Extract the (X, Y) coordinate from the center of the cell holding the provided text.  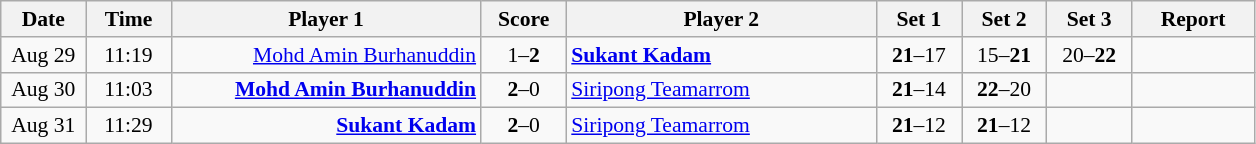
Score (524, 19)
Set 2 (1004, 19)
Player 2 (721, 19)
Set 3 (1090, 19)
Set 1 (918, 19)
Date (44, 19)
Aug 29 (44, 55)
15–21 (1004, 55)
Time (128, 19)
Report (1194, 19)
1–2 (524, 55)
11:29 (128, 126)
Player 1 (326, 19)
Aug 30 (44, 90)
11:03 (128, 90)
20–22 (1090, 55)
22–20 (1004, 90)
21–17 (918, 55)
Aug 31 (44, 126)
11:19 (128, 55)
21–14 (918, 90)
